Locate the cell with the specified text and output its [X, Y] center coordinate. 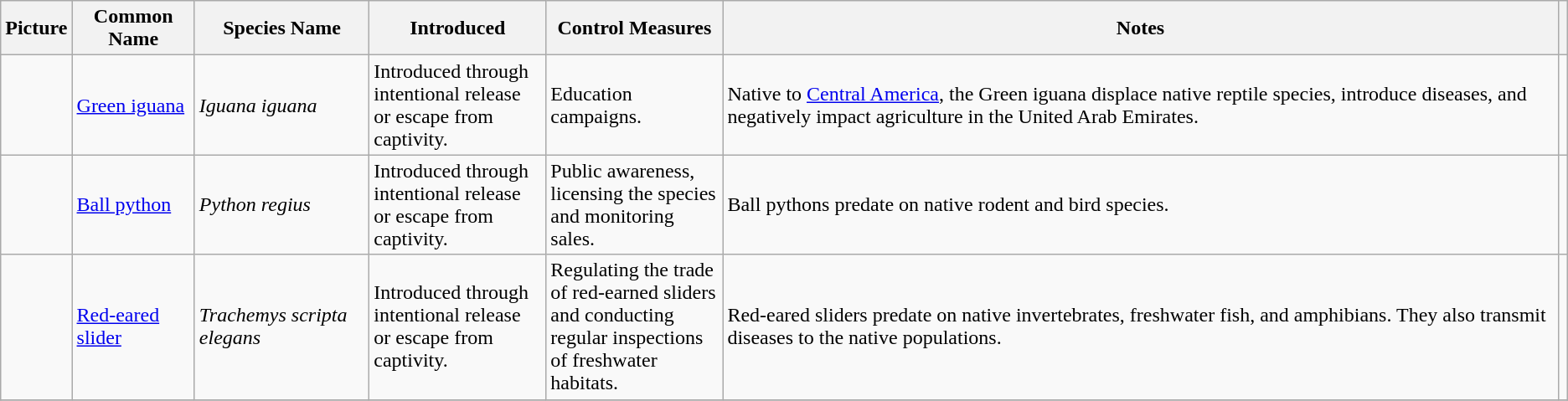
Trachemys scripta elegans [281, 326]
Ball pythons predate on native rodent and bird species. [1141, 204]
Red-eared slider [133, 326]
Python regius [281, 204]
Education campaigns. [635, 105]
Control Measures [635, 28]
Iguana iguana [281, 105]
Picture [37, 28]
Notes [1141, 28]
Public awareness, licensing the species and monitoring sales. [635, 204]
Red-eared sliders predate on native invertebrates, freshwater fish, and amphibians. They also transmit diseases to the native populations. [1141, 326]
Introduced [457, 28]
Green iguana [133, 105]
Species Name [281, 28]
Common Name [133, 28]
Ball python [133, 204]
Regulating the trade of red-earned sliders and conducting regular inspections of freshwater habitats. [635, 326]
